Search for the cell housing the specified text and yield its [X, Y] center coordinate. 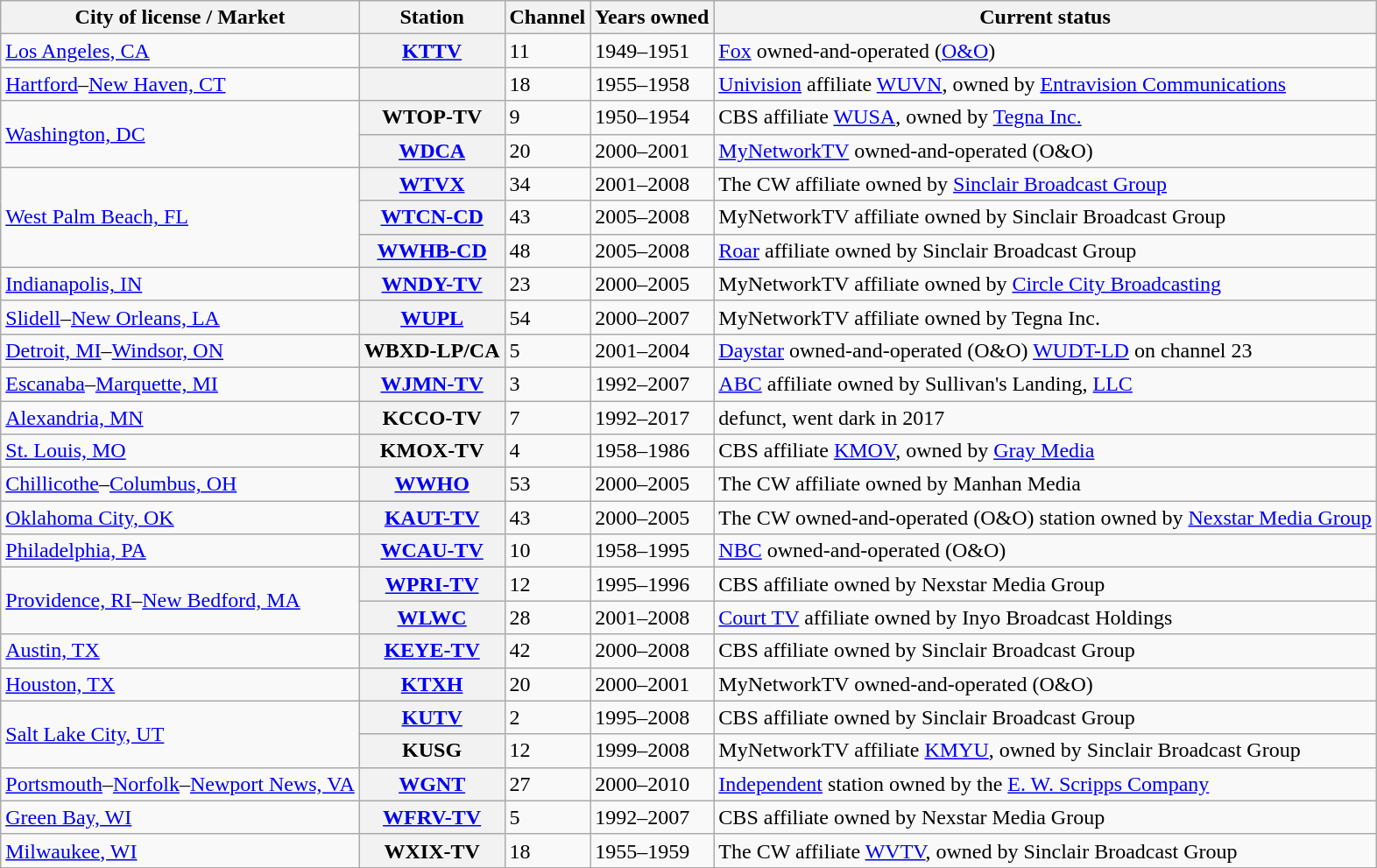
St. Louis, MO [180, 451]
Houston, TX [180, 684]
Channel [547, 18]
WPRI-TV [432, 584]
9 [547, 117]
4 [547, 451]
11 [547, 51]
CBS affiliate KMOV, owned by Gray Media [1045, 451]
KEYE-TV [432, 651]
WUPL [432, 317]
WTCN-CD [432, 217]
WNDY-TV [432, 284]
Salt Lake City, UT [180, 734]
WJMN-TV [432, 384]
1995–1996 [652, 584]
Philadelphia, PA [180, 551]
WFRV-TV [432, 817]
53 [547, 484]
7 [547, 418]
Escanaba–Marquette, MI [180, 384]
KMOX-TV [432, 451]
KCCO-TV [432, 418]
WDCA [432, 151]
KAUT-TV [432, 518]
42 [547, 651]
WBXD-LP/CA [432, 350]
KUSG [432, 751]
WWHO [432, 484]
MyNetworkTV affiliate KMYU, owned by Sinclair Broadcast Group [1045, 751]
2 [547, 717]
WTOP-TV [432, 117]
Austin, TX [180, 651]
Hartford–New Haven, CT [180, 84]
WWHB-CD [432, 251]
Years owned [652, 18]
1955–1959 [652, 850]
The CW affiliate WVTV, owned by Sinclair Broadcast Group [1045, 850]
Chillicothe–Columbus, OH [180, 484]
48 [547, 251]
The CW affiliate owned by Sinclair Broadcast Group [1045, 184]
2001–2004 [652, 350]
NBC owned-and-operated (O&O) [1045, 551]
KTXH [432, 684]
1958–1995 [652, 551]
The CW affiliate owned by Manhan Media [1045, 484]
Detroit, MI–Windsor, ON [180, 350]
West Palm Beach, FL [180, 217]
Indianapolis, IN [180, 284]
Washington, DC [180, 134]
Slidell–New Orleans, LA [180, 317]
Univision affiliate WUVN, owned by Entravision Communications [1045, 84]
28 [547, 617]
City of license / Market [180, 18]
WGNT [432, 784]
WTVX [432, 184]
23 [547, 284]
3 [547, 384]
1950–1954 [652, 117]
Providence, RI–New Bedford, MA [180, 601]
1949–1951 [652, 51]
Independent station owned by the E. W. Scripps Company [1045, 784]
defunct, went dark in 2017 [1045, 418]
The CW owned-and-operated (O&O) station owned by Nexstar Media Group [1045, 518]
MyNetworkTV affiliate owned by Circle City Broadcasting [1045, 284]
Alexandria, MN [180, 418]
Court TV affiliate owned by Inyo Broadcast Holdings [1045, 617]
WXIX-TV [432, 850]
Milwaukee, WI [180, 850]
ABC affiliate owned by Sullivan's Landing, LLC [1045, 384]
Oklahoma City, OK [180, 518]
WCAU-TV [432, 551]
1995–2008 [652, 717]
Green Bay, WI [180, 817]
1955–1958 [652, 84]
1958–1986 [652, 451]
1999–2008 [652, 751]
10 [547, 551]
Roar affiliate owned by Sinclair Broadcast Group [1045, 251]
WLWC [432, 617]
2000–2008 [652, 651]
1992–2017 [652, 418]
KUTV [432, 717]
54 [547, 317]
Los Angeles, CA [180, 51]
KTTV [432, 51]
CBS affiliate WUSA, owned by Tegna Inc. [1045, 117]
Daystar owned-and-operated (O&O) WUDT-LD on channel 23 [1045, 350]
2000–2007 [652, 317]
MyNetworkTV affiliate owned by Sinclair Broadcast Group [1045, 217]
Station [432, 18]
Portsmouth–Norfolk–Newport News, VA [180, 784]
34 [547, 184]
Current status [1045, 18]
27 [547, 784]
Fox owned-and-operated (O&O) [1045, 51]
MyNetworkTV affiliate owned by Tegna Inc. [1045, 317]
2000–2010 [652, 784]
